Provide the (x, y) coordinate of the cell's center where the given text is located.  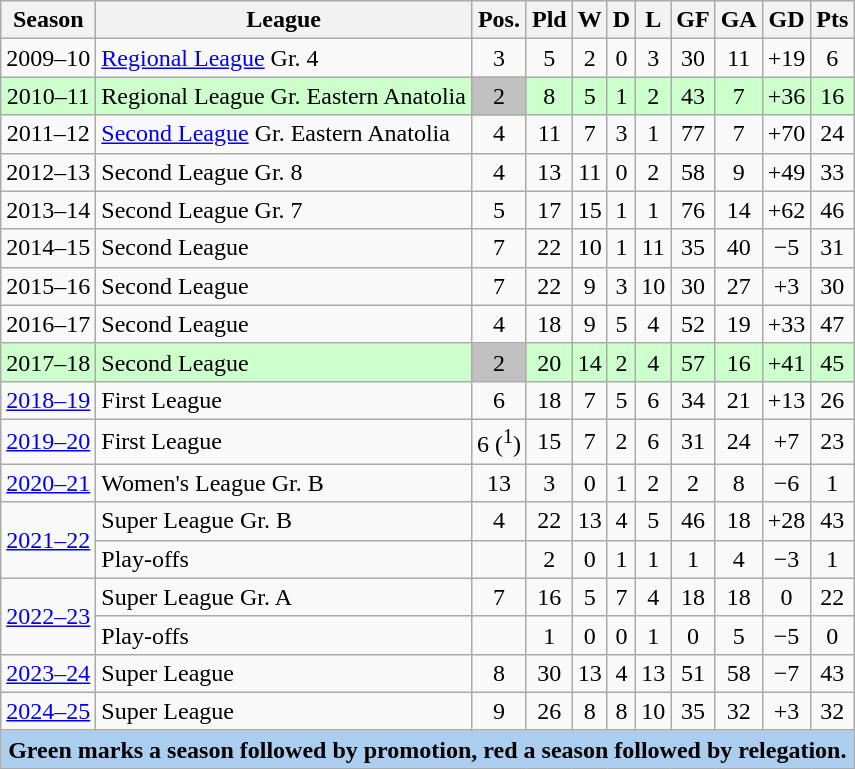
77 (693, 134)
Pos. (498, 20)
+28 (786, 521)
+70 (786, 134)
40 (738, 248)
Pld (549, 20)
51 (693, 673)
45 (832, 362)
17 (549, 210)
2023–24 (48, 673)
2016–17 (48, 324)
+7 (786, 442)
Women's League Gr. B (284, 483)
2020–21 (48, 483)
Super League Gr. B (284, 521)
Super League Gr. A (284, 597)
League (284, 20)
Second League Gr. Eastern Anatolia (284, 134)
34 (693, 400)
Regional League Gr. Eastern Anatolia (284, 96)
2022–23 (48, 616)
Second League Gr. 7 (284, 210)
2018–19 (48, 400)
2009–10 (48, 58)
GF (693, 20)
GD (786, 20)
Green marks a season followed by promotion, red a season followed by relegation. (428, 749)
57 (693, 362)
Pts (832, 20)
23 (832, 442)
2015–16 (48, 286)
+19 (786, 58)
2014–15 (48, 248)
+49 (786, 172)
47 (832, 324)
+33 (786, 324)
2013–14 (48, 210)
L (654, 20)
27 (738, 286)
2012–13 (48, 172)
2010–11 (48, 96)
Second League Gr. 8 (284, 172)
2017–18 (48, 362)
20 (549, 362)
Season (48, 20)
2019–20 (48, 442)
Regional League Gr. 4 (284, 58)
−7 (786, 673)
2011–12 (48, 134)
2021–22 (48, 540)
+36 (786, 96)
GA (738, 20)
76 (693, 210)
−3 (786, 559)
2024–25 (48, 711)
+13 (786, 400)
19 (738, 324)
6 (1) (498, 442)
21 (738, 400)
+41 (786, 362)
33 (832, 172)
W (590, 20)
−6 (786, 483)
+62 (786, 210)
D (621, 20)
52 (693, 324)
